From the cell containing the given text, extract its center point as (X, Y) coordinate. 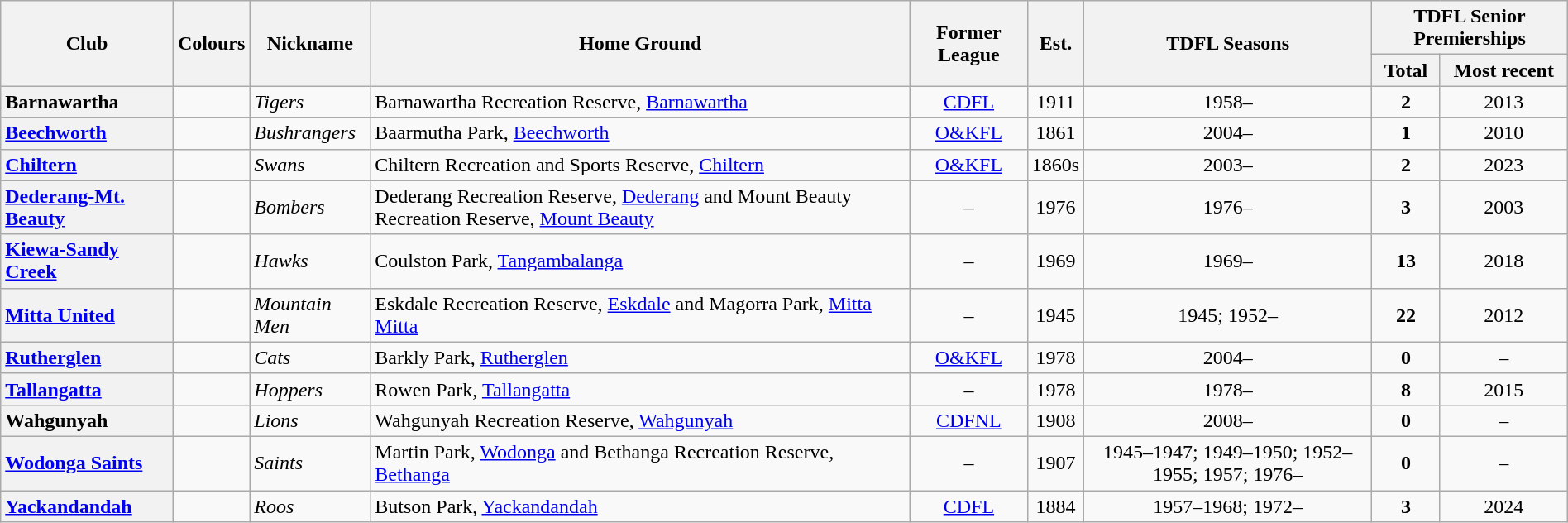
Club (88, 43)
2013 (1503, 102)
1908 (1055, 420)
Bombers (310, 207)
2003– (1228, 165)
Cats (310, 357)
Est. (1055, 43)
Bushrangers (310, 133)
Barnawartha Recreation Reserve, Barnawartha (640, 102)
Coulston Park, Tangambalanga (640, 261)
CDFNL (968, 420)
Most recent (1503, 70)
Wahgunyah (88, 420)
Martin Park, Wodonga and Bethanga Recreation Reserve, Bethanga (640, 463)
13 (1406, 261)
Hoppers (310, 389)
Eskdale Recreation Reserve, Eskdale and Magorra Park, Mitta Mitta (640, 314)
2008– (1228, 420)
Barnawartha (88, 102)
1945; 1952– (1228, 314)
2024 (1503, 506)
2003 (1503, 207)
1861 (1055, 133)
Rowen Park, Tallangatta (640, 389)
TDFL Senior Premierships (1470, 28)
Baarmutha Park, Beechworth (640, 133)
1907 (1055, 463)
Chiltern Recreation and Sports Reserve, Chiltern (640, 165)
Tigers (310, 102)
Swans (310, 165)
1958– (1228, 102)
Dederang-Mt. Beauty (88, 207)
Tallangatta (88, 389)
Rutherglen (88, 357)
Former League (968, 43)
1 (1406, 133)
1976 (1055, 207)
2012 (1503, 314)
2015 (1503, 389)
Barkly Park, Rutherglen (640, 357)
Beechworth (88, 133)
2010 (1503, 133)
Nickname (310, 43)
Yackandandah (88, 506)
1860s (1055, 165)
Home Ground (640, 43)
Colours (211, 43)
TDFL Seasons (1228, 43)
Saints (310, 463)
Wahgunyah Recreation Reserve, Wahgunyah (640, 420)
Wodonga Saints (88, 463)
8 (1406, 389)
Butson Park, Yackandandah (640, 506)
Hawks (310, 261)
1945–1947; 1949–1950; 1952–1955; 1957; 1976– (1228, 463)
2023 (1503, 165)
2018 (1503, 261)
Chiltern (88, 165)
Dederang Recreation Reserve, Dederang and Mount Beauty Recreation Reserve, Mount Beauty (640, 207)
Mitta United (88, 314)
1969– (1228, 261)
1978– (1228, 389)
1976– (1228, 207)
22 (1406, 314)
Mountain Men (310, 314)
Kiewa-Sandy Creek (88, 261)
1957–1968; 1972– (1228, 506)
1911 (1055, 102)
1945 (1055, 314)
1969 (1055, 261)
Lions (310, 420)
1884 (1055, 506)
Total (1406, 70)
Roos (310, 506)
